Extract the [X, Y] coordinate from the center of the cell holding the provided text.  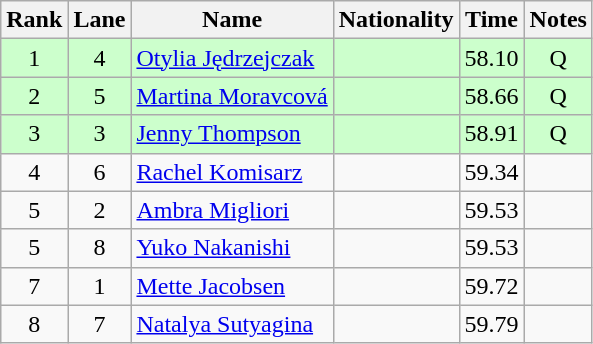
Rank [34, 20]
Natalya Sutyagina [232, 324]
58.91 [492, 134]
Time [492, 20]
Jenny Thompson [232, 134]
Ambra Migliori [232, 210]
58.66 [492, 96]
Notes [558, 20]
59.72 [492, 286]
Rachel Komisarz [232, 172]
Yuko Nakanishi [232, 248]
Mette Jacobsen [232, 286]
Name [232, 20]
Lane [100, 20]
59.79 [492, 324]
Nationality [396, 20]
Otylia Jędrzejczak [232, 58]
59.34 [492, 172]
Martina Moravcová [232, 96]
58.10 [492, 58]
6 [100, 172]
